Capture the cell that displays the provided text and extract its (x, y) central coordinate. 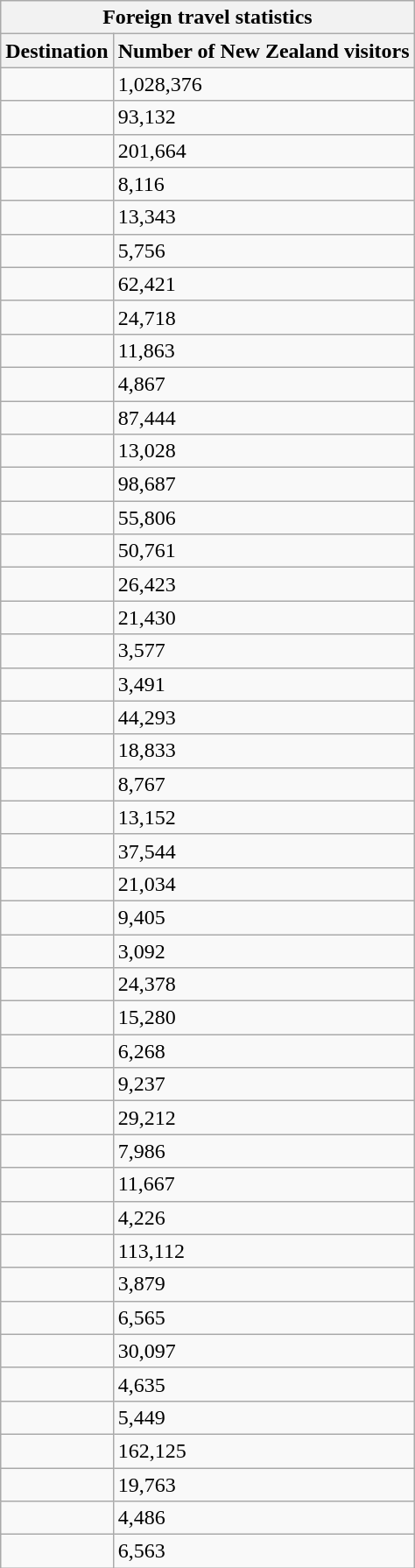
13,343 (264, 217)
Number of New Zealand visitors (264, 51)
24,378 (264, 985)
44,293 (264, 717)
13,028 (264, 451)
19,763 (264, 1485)
9,405 (264, 917)
18,833 (264, 751)
162,125 (264, 1451)
30,097 (264, 1351)
8,767 (264, 784)
3,491 (264, 684)
6,268 (264, 1051)
5,756 (264, 251)
1,028,376 (264, 84)
11,863 (264, 350)
201,664 (264, 151)
4,635 (264, 1384)
Destination (57, 51)
3,092 (264, 950)
113,112 (264, 1251)
93,132 (264, 117)
7,986 (264, 1151)
4,486 (264, 1518)
50,761 (264, 551)
5,449 (264, 1417)
9,237 (264, 1084)
8,116 (264, 184)
87,444 (264, 418)
3,879 (264, 1284)
6,565 (264, 1317)
62,421 (264, 284)
11,667 (264, 1184)
29,212 (264, 1118)
24,718 (264, 317)
3,577 (264, 651)
Foreign travel statistics (207, 18)
55,806 (264, 518)
98,687 (264, 484)
21,430 (264, 618)
37,544 (264, 851)
6,563 (264, 1551)
4,867 (264, 384)
26,423 (264, 584)
4,226 (264, 1218)
13,152 (264, 817)
21,034 (264, 884)
15,280 (264, 1018)
